Provide the [X, Y] coordinate of the cell's center where the given text is located.  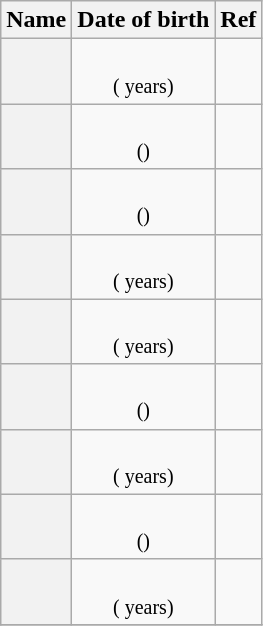
Ref [238, 20]
Date of birth [144, 20]
Name [36, 20]
